Provide the (X, Y) coordinate of the cell's center where the given text is located.  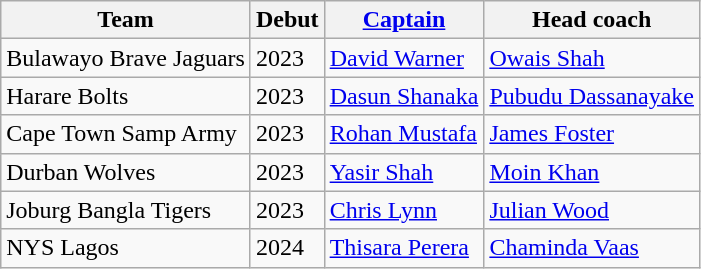
Cape Town Samp Army (126, 134)
NYS Lagos (126, 248)
Chris Lynn (404, 210)
Thisara Perera (404, 248)
James Foster (592, 134)
David Warner (404, 58)
Dasun Shanaka (404, 96)
Chaminda Vaas (592, 248)
Harare Bolts (126, 96)
Owais Shah (592, 58)
Durban Wolves (126, 172)
Team (126, 20)
Debut (287, 20)
Head coach (592, 20)
Rohan Mustafa (404, 134)
Bulawayo Brave Jaguars (126, 58)
Pubudu Dassanayake (592, 96)
Yasir Shah (404, 172)
2024 (287, 248)
Moin Khan (592, 172)
Julian Wood (592, 210)
Joburg Bangla Tigers (126, 210)
Captain (404, 20)
